Provide the [x, y] coordinate of the cell's center where the given text is located.  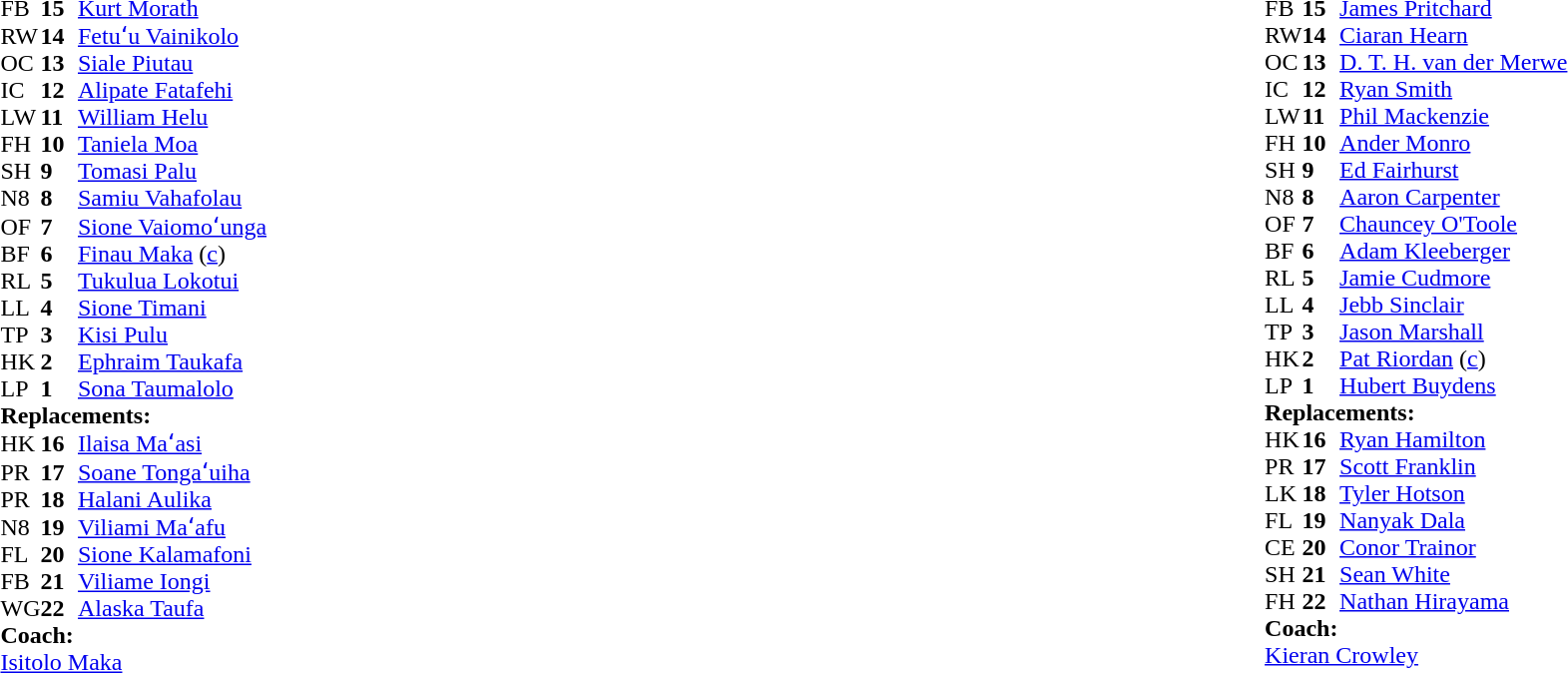
WG [20, 609]
Tomasi Palu [172, 172]
Sione Timani [172, 308]
Nathan Hirayama [1453, 601]
Ephraim Taukafa [172, 361]
Conor Trainor [1453, 547]
D. T. H. van der Merwe [1453, 62]
Ander Monro [1453, 144]
Jason Marshall [1453, 332]
Phil Mackenzie [1453, 116]
Viliame Iongi [172, 581]
Adam Kleeberger [1453, 252]
Hubert Buydens [1453, 385]
Sean White [1453, 575]
Sona Taumalolo [172, 389]
Kieran Crowley [1415, 655]
Jamie Cudmore [1453, 278]
Siale Piutau [172, 64]
Pat Riordan (c) [1453, 359]
Ryan Smith [1453, 90]
Alipate Fatafehi [172, 90]
Tyler Hotson [1453, 493]
Finau Maka (c) [172, 254]
Nanyak Dala [1453, 521]
Scott Franklin [1453, 467]
William Helu [172, 118]
Halani Aulika [172, 499]
Samiu Vahafolau [172, 198]
Ciaran Hearn [1453, 36]
Jebb Sinclair [1453, 306]
FB [20, 581]
Ryan Hamilton [1453, 439]
Ilaisa Maʻasi [172, 443]
Tukulua Lokotui [172, 282]
Taniela Moa [172, 144]
CE [1284, 547]
Fetuʻu Vainikolo [172, 36]
Sione Kalamafoni [172, 555]
Ed Fairhurst [1453, 170]
Alaska Taufa [172, 609]
Sione Vaiomoʻunga [172, 226]
Soane Tongaʻuiha [172, 471]
Aaron Carpenter [1453, 198]
Viliami Maʻafu [172, 527]
Chauncey O'Toole [1453, 224]
Kisi Pulu [172, 336]
LK [1284, 493]
